Locate the cell with the specified text and output its [X, Y] center coordinate. 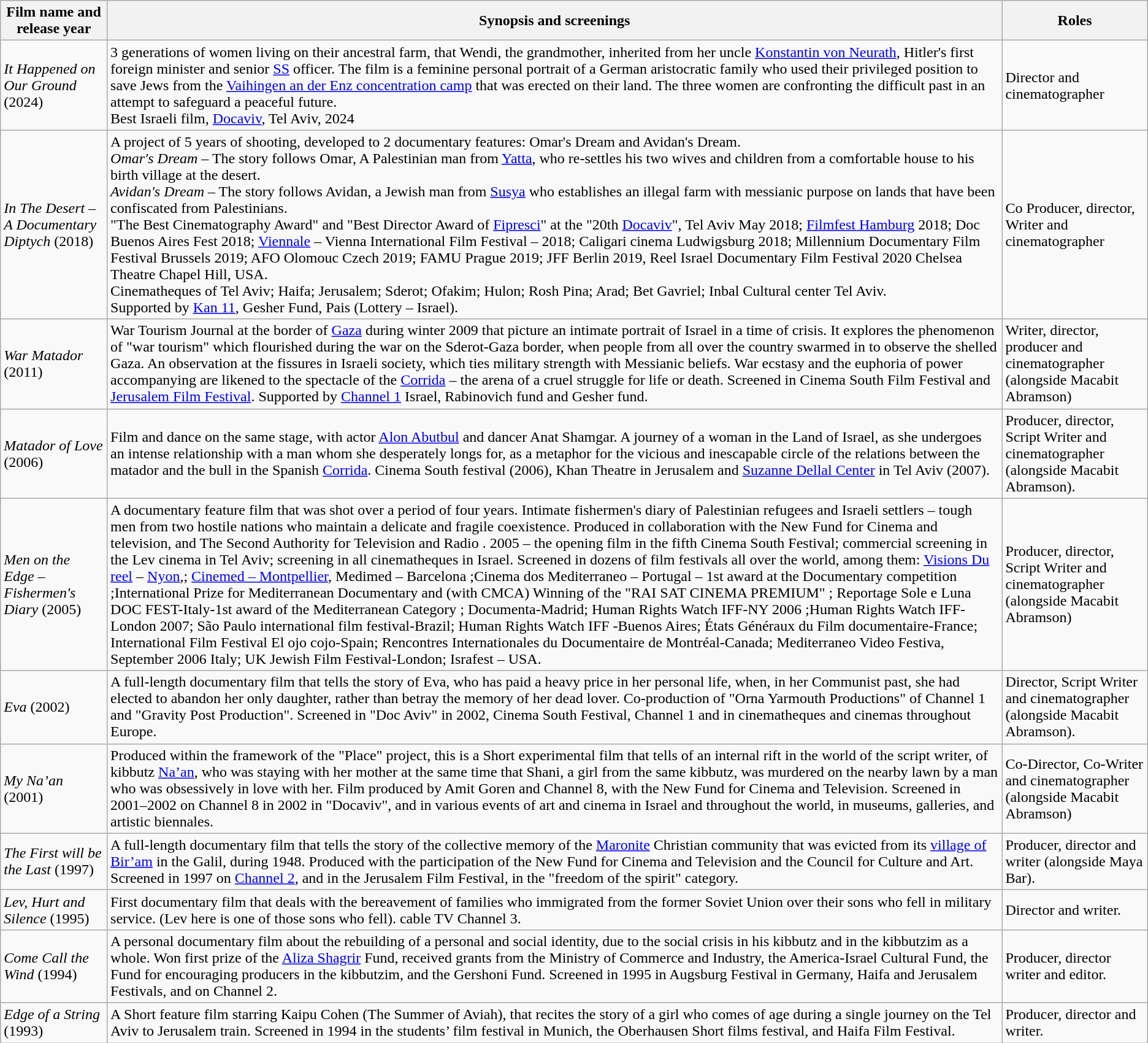
Director and writer. [1074, 909]
Producer, director, Script Writer and cinematographer (alongside Macabit Abramson). [1074, 453]
Producer, director and writer (alongside Maya Bar). [1074, 861]
Producer, director writer and editor. [1074, 966]
Men on the Edge – Fishermen's Diary (2005) [54, 584]
Director, Script Writer and cinematographer (alongside Macabit Abramson). [1074, 707]
Lev, Hurt and Silence (1995) [54, 909]
Come Call the Wind (1994) [54, 966]
In The Desert – A Documentary Diptych (2018) [54, 225]
Synopsis and screenings [554, 21]
The First will be the Last (1997) [54, 861]
Co-Director, Co-Writer and cinematographer (alongside Macabit Abramson) [1074, 788]
Matador of Love (2006) [54, 453]
It Happened on Our Ground (2024) [54, 85]
Producer, director, Script Writer and cinematographer (alongside Macabit Abramson) [1074, 584]
Co Producer, director, Writer and cinematographer [1074, 225]
Writer, director, producer and cinematographer (alongside Macabit Abramson) [1074, 364]
Director and cinematographer [1074, 85]
Film name and release year [54, 21]
Eva (2002) [54, 707]
War Matador (2011) [54, 364]
Roles [1074, 21]
My Na’an (2001) [54, 788]
Edge of a String (1993) [54, 1022]
Producer, director and writer. [1074, 1022]
